Scan for the cell matching the given text and deliver its (x, y) coordinate at center. 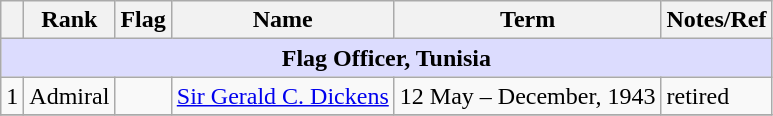
Sir Gerald C. Dickens (282, 96)
Rank (70, 20)
Flag Officer, Tunisia (386, 58)
Term (528, 20)
1 (12, 96)
12 May – December, 1943 (528, 96)
Flag (143, 20)
Notes/Ref (716, 20)
retired (716, 96)
Admiral (70, 96)
Name (282, 20)
